Return (X, Y) of the center of cell containing provided text 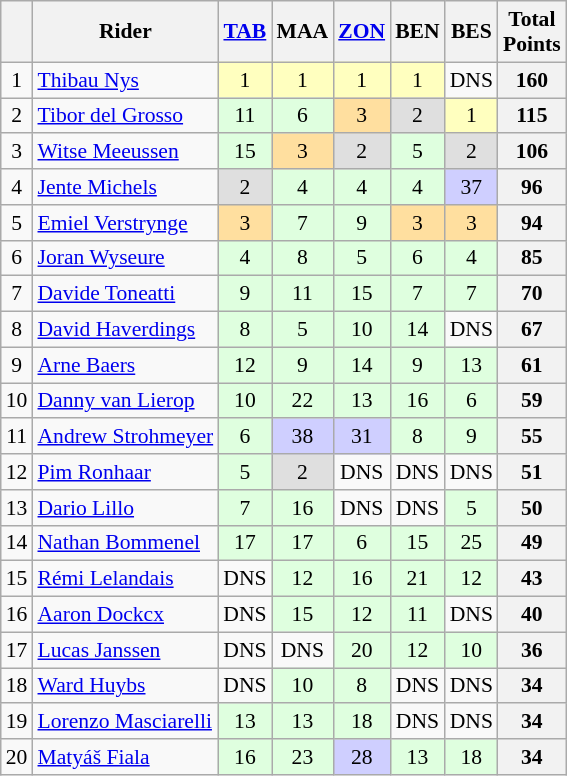
51 (532, 472)
25 (472, 543)
BEN (418, 32)
Pim Ronhaar (125, 472)
Andrew Strohmeyer (125, 437)
Tibor del Grosso (125, 116)
Lucas Janssen (125, 650)
Jente Michels (125, 187)
50 (532, 508)
David Haverdings (125, 330)
160 (532, 80)
55 (532, 437)
Lorenzo Masciarelli (125, 722)
Rémi Lelandais (125, 579)
28 (362, 757)
Aaron Dockcx (125, 615)
85 (532, 258)
38 (303, 437)
67 (532, 330)
Davide Toneatti (125, 294)
31 (362, 437)
Dario Lillo (125, 508)
Thibau Nys (125, 80)
36 (532, 650)
115 (532, 116)
TotalPoints (532, 32)
TAB (244, 32)
MAA (303, 32)
59 (532, 401)
106 (532, 152)
Arne Baers (125, 365)
61 (532, 365)
Matyáš Fiala (125, 757)
94 (532, 223)
BES (472, 32)
Witse Meeussen (125, 152)
40 (532, 615)
43 (532, 579)
49 (532, 543)
70 (532, 294)
21 (418, 579)
Rider (125, 32)
ZON (362, 32)
22 (303, 401)
Ward Huybs (125, 686)
96 (532, 187)
23 (303, 757)
37 (472, 187)
Danny van Lierop (125, 401)
19 (17, 722)
Nathan Bommenel (125, 543)
Joran Wyseure (125, 258)
Emiel Verstrynge (125, 223)
